From the cell containing the given text, extract its center point as (X, Y) coordinate. 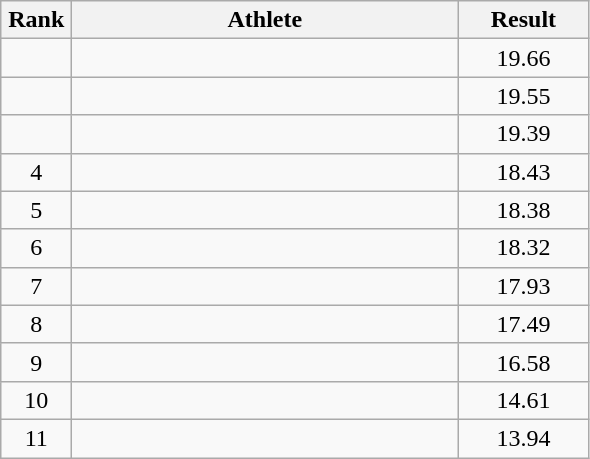
9 (36, 362)
18.43 (524, 172)
18.32 (524, 248)
Result (524, 20)
19.66 (524, 58)
7 (36, 286)
19.55 (524, 96)
6 (36, 248)
18.38 (524, 210)
19.39 (524, 134)
10 (36, 400)
13.94 (524, 438)
11 (36, 438)
17.49 (524, 324)
Athlete (265, 20)
17.93 (524, 286)
Rank (36, 20)
14.61 (524, 400)
4 (36, 172)
16.58 (524, 362)
8 (36, 324)
5 (36, 210)
